From the cell containing the given text, extract its center point as [x, y] coordinate. 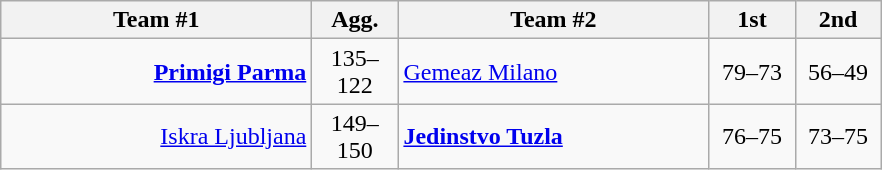
Iskra Ljubljana [156, 136]
Team #1 [156, 20]
Primigi Parma [156, 72]
Team #2 [554, 20]
76–75 [752, 136]
Agg. [355, 20]
135–122 [355, 72]
1st [752, 20]
2nd [838, 20]
79–73 [752, 72]
Jedinstvo Tuzla [554, 136]
73–75 [838, 136]
149–150 [355, 136]
56–49 [838, 72]
Gemeaz Milano [554, 72]
